Capture the cell that displays the provided text and extract its (X, Y) central coordinate. 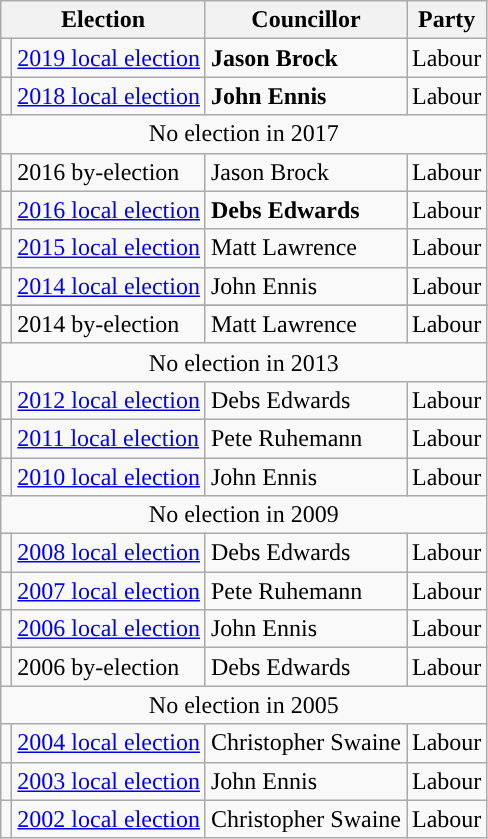
2014 by-election (109, 324)
2002 local election (109, 819)
Election (104, 20)
No election in 2017 (244, 134)
2018 local election (109, 96)
No election in 2013 (244, 362)
Party (447, 20)
Councillor (306, 20)
No election in 2005 (244, 705)
No election in 2009 (244, 515)
2008 local election (109, 553)
2016 by-election (109, 172)
2011 local election (109, 438)
2015 local election (109, 248)
2006 by-election (109, 667)
2016 local election (109, 210)
2006 local election (109, 629)
2010 local election (109, 477)
2014 local election (109, 286)
2004 local election (109, 743)
2007 local election (109, 591)
2019 local election (109, 58)
2003 local election (109, 781)
2012 local election (109, 400)
